Search for the cell housing the specified text and yield its [x, y] center coordinate. 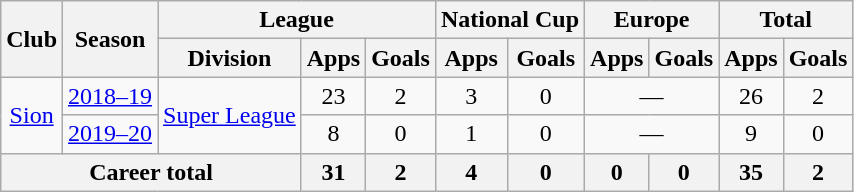
Total [786, 20]
Club [32, 39]
23 [333, 96]
9 [751, 134]
League [297, 20]
2018–19 [110, 96]
National Cup [510, 20]
26 [751, 96]
1 [471, 134]
Sion [32, 115]
Europe [652, 20]
2019–20 [110, 134]
Super League [230, 115]
4 [471, 172]
Career total [151, 172]
31 [333, 172]
8 [333, 134]
Division [230, 58]
35 [751, 172]
3 [471, 96]
Season [110, 39]
